Return [X, Y] of the center of cell containing provided text 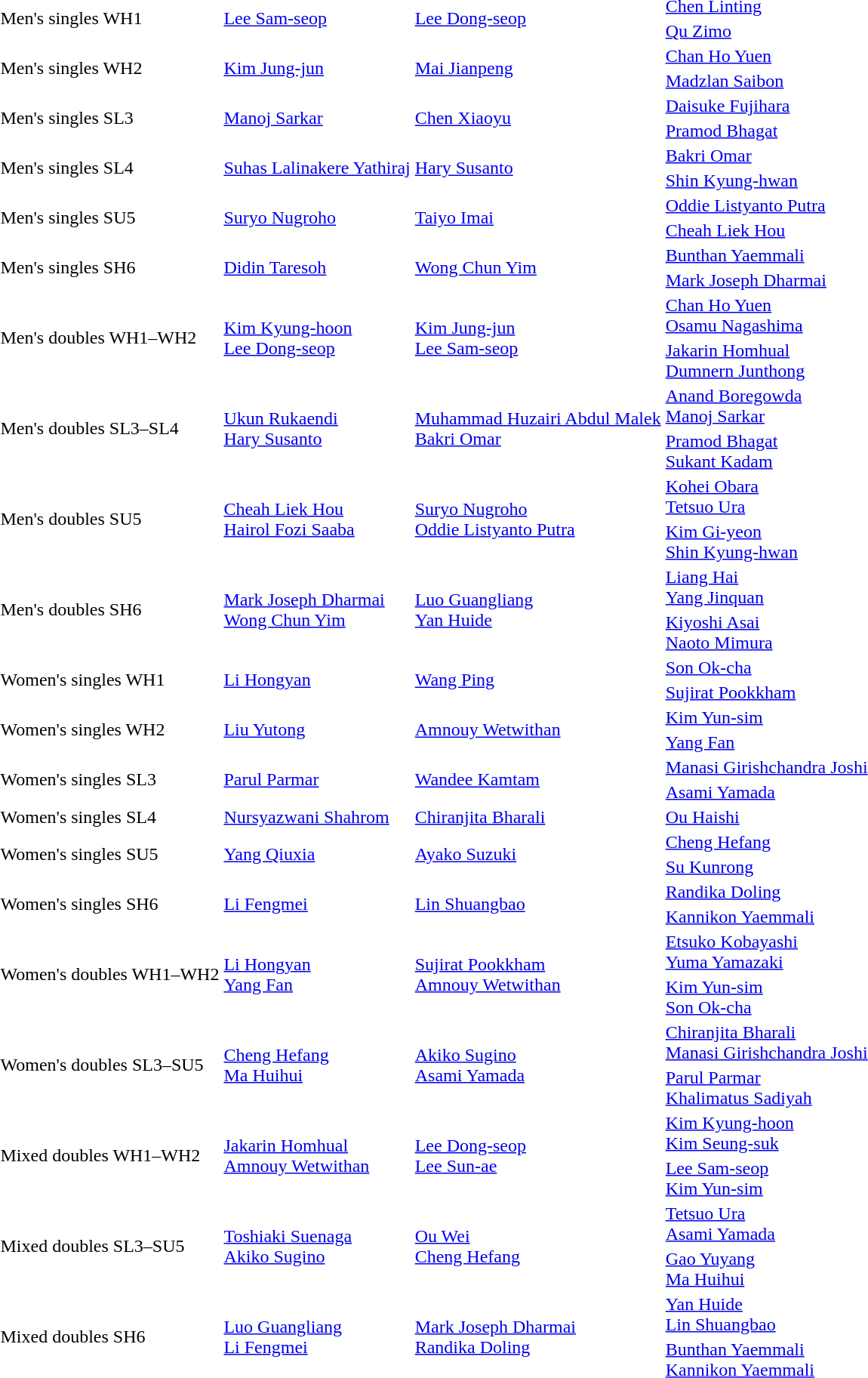
Cheng Hefang Ma Huihui [317, 1065]
Didin Taresoh [317, 267]
Wandee Kamtam [537, 779]
Parul Parmar [317, 779]
Wang Ping [537, 680]
Ukun Rukaendi Hary Susanto [317, 429]
Toshiaki Suenaga Akiko Sugino [317, 1246]
Jakarin Homhual Amnouy Wetwithan [317, 1155]
Lee Dong-seop Lee Sun-ae [537, 1155]
Li Fengmei [317, 905]
Akiko Sugino Asami Yamada [537, 1065]
Manoj Sarkar [317, 118]
Mai Jianpeng [537, 68]
Ayako Suzuki [537, 855]
Amnouy Wetwithan [537, 729]
Li Hongyan Yang Fan [317, 974]
Chen Xiaoyu [537, 118]
Wong Chun Yim [537, 267]
Muhammad Huzairi Abdul Malek Bakri Omar [537, 429]
Liu Yutong [317, 729]
Suhas Lalinakere Yathiraj [317, 168]
Ou Wei Cheng Hefang [537, 1246]
Hary Susanto [537, 168]
Yang Qiuxia [317, 855]
Suryo Nugroho [317, 217]
Lin Shuangbao [537, 905]
Li Hongyan [317, 680]
Taiyo Imai [537, 217]
Kim Jung-jun [317, 68]
Sujirat Pookkham Amnouy Wetwithan [537, 974]
Mark Joseph Dharmai Wong Chun Yim [317, 610]
Kim Kyung-hoon Lee Dong-seop [317, 338]
Cheah Liek Hou Hairol Fozi Saaba [317, 519]
Kim Jung-jun Lee Sam-seop [537, 338]
Chiranjita Bharali [537, 817]
Suryo Nugroho Oddie Listyanto Putra [537, 519]
Luo Guangliang Yan Huide [537, 610]
Nursyazwani Shahrom [317, 817]
